Search for the cell housing the specified text and yield its (x, y) center coordinate. 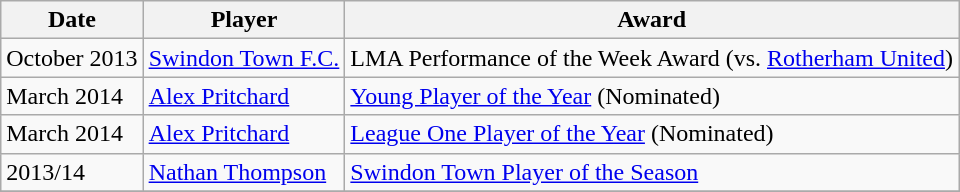
Date (72, 20)
Swindon Town Player of the Season (652, 172)
Player (244, 20)
Nathan Thompson (244, 172)
LMA Performance of the Week Award (vs. Rotherham United) (652, 58)
October 2013 (72, 58)
2013/14 (72, 172)
League One Player of the Year (Nominated) (652, 134)
Young Player of the Year (Nominated) (652, 96)
Award (652, 20)
Swindon Town F.C. (244, 58)
